Determine the [x, y] coordinate at the center of the cell enclosing the given text.  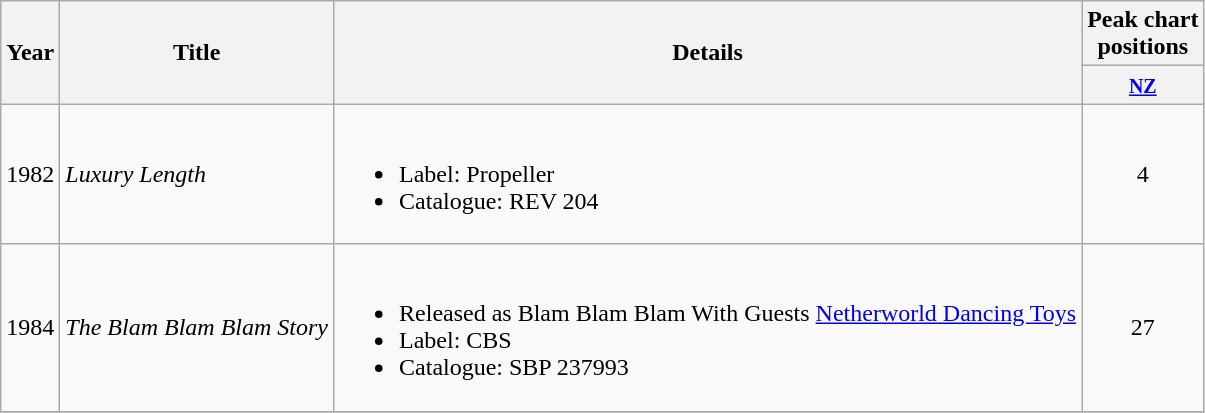
27 [1143, 328]
1984 [30, 328]
The Blam Blam Blam Story [197, 328]
Label: PropellerCatalogue: REV 204 [708, 174]
Year [30, 52]
Title [197, 52]
Peak chartpositions [1143, 34]
Luxury Length [197, 174]
1982 [30, 174]
4 [1143, 174]
Released as Blam Blam Blam With Guests Netherworld Dancing ToysLabel: CBSCatalogue: SBP 237993 [708, 328]
Details [708, 52]
NZ [1143, 85]
